Determine the [x, y] coordinate at the center of the cell enclosing the given text.  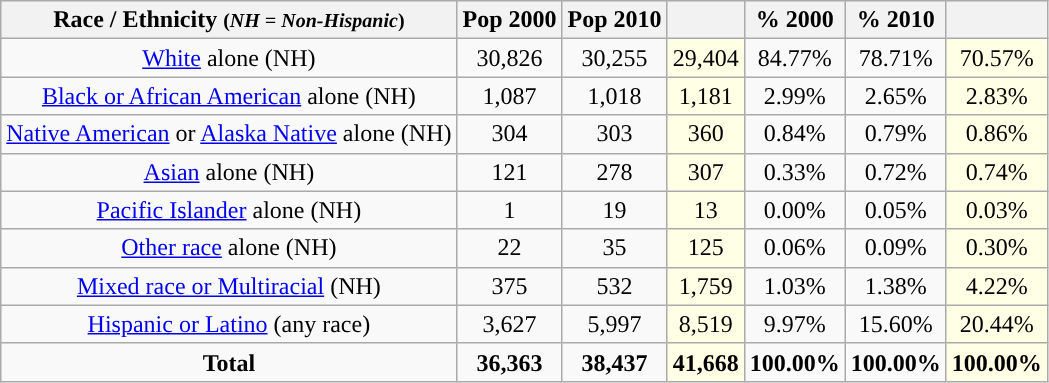
304 [510, 134]
0.06% [794, 248]
Hispanic or Latino (any race) [229, 324]
1,018 [614, 96]
30,255 [614, 58]
20.44% [996, 324]
2.83% [996, 96]
125 [706, 248]
360 [706, 134]
375 [510, 286]
0.09% [896, 248]
0.03% [996, 210]
1.03% [794, 286]
30,826 [510, 58]
0.33% [794, 172]
78.71% [896, 58]
Black or African American alone (NH) [229, 96]
White alone (NH) [229, 58]
Asian alone (NH) [229, 172]
22 [510, 248]
19 [614, 210]
Other race alone (NH) [229, 248]
2.99% [794, 96]
9.97% [794, 324]
13 [706, 210]
70.57% [996, 58]
Native American or Alaska Native alone (NH) [229, 134]
532 [614, 286]
0.72% [896, 172]
278 [614, 172]
1,759 [706, 286]
0.86% [996, 134]
Pop 2010 [614, 20]
Mixed race or Multiracial (NH) [229, 286]
1,181 [706, 96]
2.65% [896, 96]
8,519 [706, 324]
3,627 [510, 324]
303 [614, 134]
307 [706, 172]
0.00% [794, 210]
121 [510, 172]
5,997 [614, 324]
29,404 [706, 58]
Total [229, 362]
0.79% [896, 134]
1,087 [510, 96]
Race / Ethnicity (NH = Non-Hispanic) [229, 20]
Pop 2000 [510, 20]
41,668 [706, 362]
84.77% [794, 58]
15.60% [896, 324]
0.30% [996, 248]
Pacific Islander alone (NH) [229, 210]
36,363 [510, 362]
1.38% [896, 286]
4.22% [996, 286]
0.84% [794, 134]
1 [510, 210]
% 2010 [896, 20]
% 2000 [794, 20]
0.05% [896, 210]
35 [614, 248]
38,437 [614, 362]
0.74% [996, 172]
